Determine the (X, Y) coordinate at the center of the cell enclosing the given text.  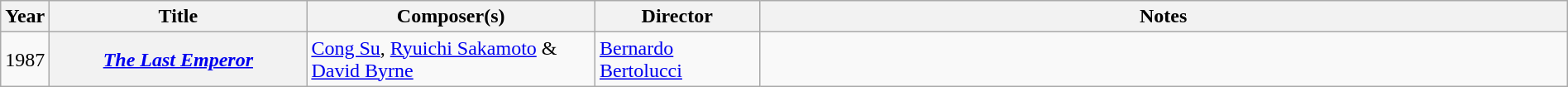
Cong Su, Ryuichi Sakamoto & David Byrne (452, 60)
Title (179, 17)
1987 (25, 60)
Composer(s) (452, 17)
Notes (1163, 17)
The Last Emperor (179, 60)
Bernardo Bertolucci (676, 60)
Year (25, 17)
Director (676, 17)
